Detect which cell encompasses the target text, then output its (X, Y) center coordinate. 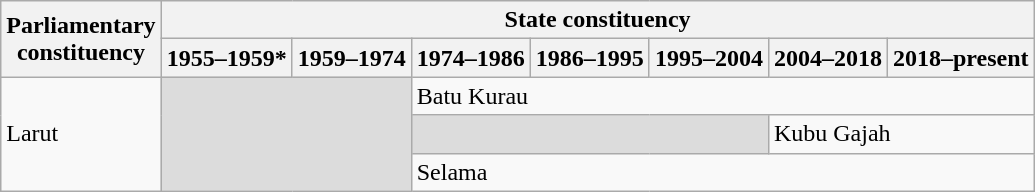
Selama (722, 172)
1955–1959* (226, 58)
2004–2018 (828, 58)
Kubu Gajah (901, 134)
Parliamentaryconstituency (81, 39)
1974–1986 (470, 58)
2018–present (960, 58)
Batu Kurau (722, 96)
1959–1974 (352, 58)
Larut (81, 134)
State constituency (598, 20)
1995–2004 (708, 58)
1986–1995 (590, 58)
